Scan for the cell matching the given text and deliver its (x, y) coordinate at center. 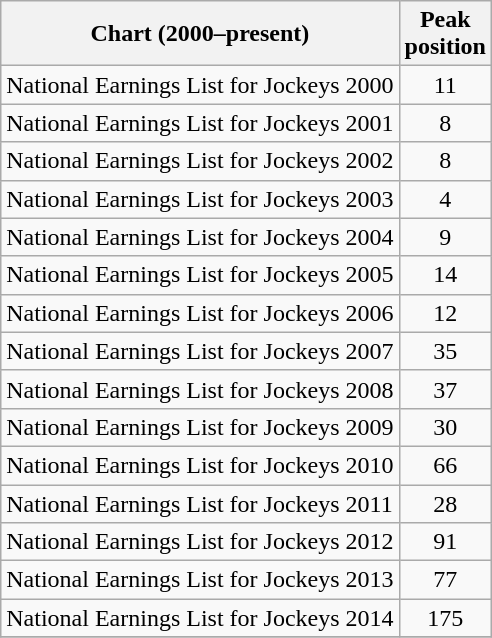
12 (445, 313)
National Earnings List for Jockeys 2003 (200, 199)
National Earnings List for Jockeys 2001 (200, 123)
11 (445, 85)
91 (445, 542)
National Earnings List for Jockeys 2002 (200, 161)
28 (445, 503)
National Earnings List for Jockeys 2000 (200, 85)
Chart (2000–present) (200, 34)
National Earnings List for Jockeys 2011 (200, 503)
National Earnings List for Jockeys 2012 (200, 542)
National Earnings List for Jockeys 2004 (200, 237)
30 (445, 427)
National Earnings List for Jockeys 2006 (200, 313)
Peakposition (445, 34)
4 (445, 199)
National Earnings List for Jockeys 2009 (200, 427)
National Earnings List for Jockeys 2014 (200, 618)
66 (445, 465)
National Earnings List for Jockeys 2013 (200, 580)
9 (445, 237)
77 (445, 580)
National Earnings List for Jockeys 2007 (200, 351)
National Earnings List for Jockeys 2005 (200, 275)
14 (445, 275)
37 (445, 389)
175 (445, 618)
National Earnings List for Jockeys 2010 (200, 465)
National Earnings List for Jockeys 2008 (200, 389)
35 (445, 351)
